Provide the [x, y] coordinate of the cell's center where the given text is located.  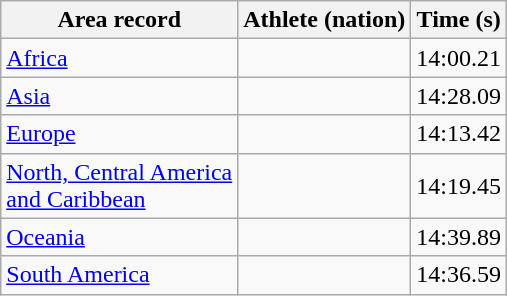
Oceania [120, 237]
14:19.45 [459, 186]
North, Central Americaand Caribbean [120, 186]
14:39.89 [459, 237]
14:00.21 [459, 58]
14:36.59 [459, 275]
Africa [120, 58]
Area record [120, 20]
Europe [120, 134]
Asia [120, 96]
Time (s) [459, 20]
14:28.09 [459, 96]
Athlete (nation) [324, 20]
South America [120, 275]
14:13.42 [459, 134]
